Scan for the cell matching the given text and deliver its [x, y] coordinate at center. 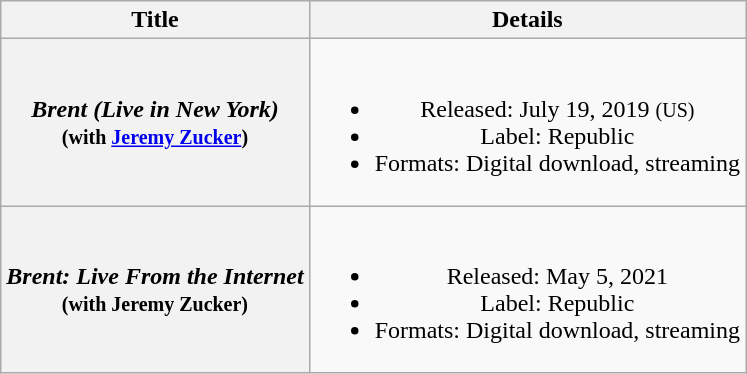
Details [527, 20]
Brent (Live in New York)(with Jeremy Zucker) [155, 122]
Released: July 19, 2019 (US)Label: RepublicFormats: Digital download, streaming [527, 122]
Title [155, 20]
Brent: Live From the Internet(with Jeremy Zucker) [155, 290]
Released: May 5, 2021Label: RepublicFormats: Digital download, streaming [527, 290]
